Search for the cell housing the specified text and yield its [X, Y] center coordinate. 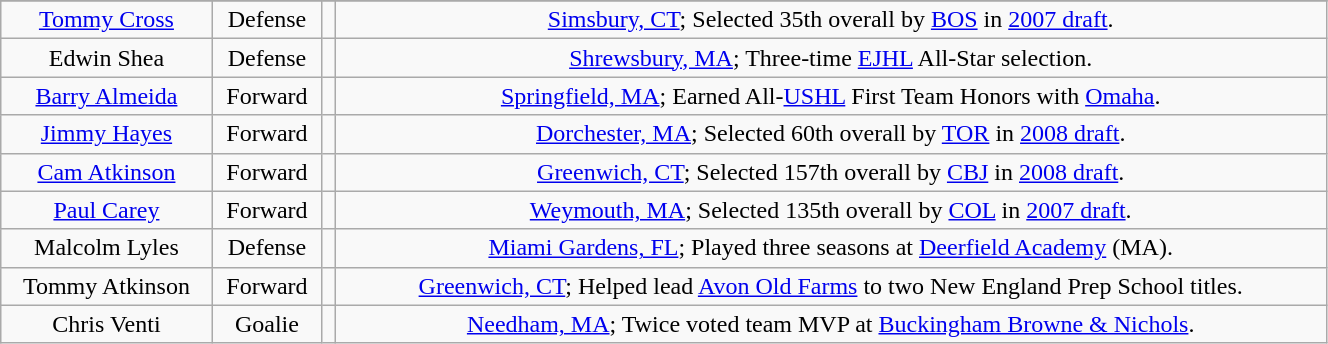
Barry Almeida [106, 96]
Springfield, MA; Earned All-USHL First Team Honors with Omaha. [831, 96]
Miami Gardens, FL; Played three seasons at Deerfield Academy (MA). [831, 248]
Needham, MA; Twice voted team MVP at Buckingham Browne & Nichols. [831, 324]
Tommy Atkinson [106, 286]
Dorchester, MA; Selected 60th overall by TOR in 2008 draft. [831, 134]
Malcolm Lyles [106, 248]
Edwin Shea [106, 58]
Greenwich, CT; Selected 157th overall by CBJ in 2008 draft. [831, 172]
Greenwich, CT; Helped lead Avon Old Farms to two New England Prep School titles. [831, 286]
Tommy Cross [106, 20]
Jimmy Hayes [106, 134]
Shrewsbury, MA; Three-time EJHL All-Star selection. [831, 58]
Paul Carey [106, 210]
Simsbury, CT; Selected 35th overall by BOS in 2007 draft. [831, 20]
Chris Venti [106, 324]
Weymouth, MA; Selected 135th overall by COL in 2007 draft. [831, 210]
Cam Atkinson [106, 172]
Goalie [267, 324]
